Output the (X, Y) coordinate of the center of the cell containing the given text.  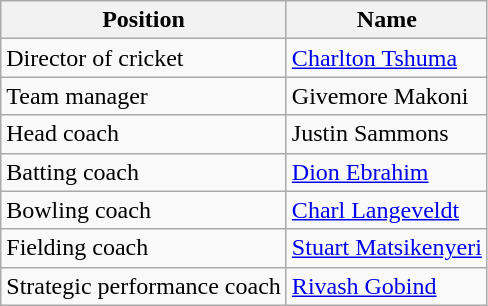
Dion Ebrahim (386, 172)
Position (144, 20)
Team manager (144, 96)
Director of cricket (144, 58)
Rivash Gobind (386, 286)
Fielding coach (144, 248)
Bowling coach (144, 210)
Charlton Tshuma (386, 58)
Stuart Matsikenyeri (386, 248)
Givemore Makoni (386, 96)
Name (386, 20)
Strategic performance coach (144, 286)
Justin Sammons (386, 134)
Head coach (144, 134)
Charl Langeveldt (386, 210)
Batting coach (144, 172)
